Output the [x, y] coordinate of the center of the cell containing the given text.  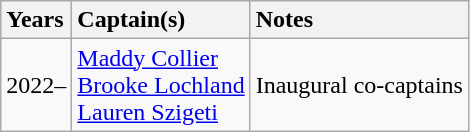
Captain(s) [161, 20]
2022– [36, 85]
Inaugural co-captains [359, 85]
Maddy CollierBrooke LochlandLauren Szigeti [161, 85]
Years [36, 20]
Notes [359, 20]
